For the text-containing cell, return its midpoint in [x, y] coordinate format. 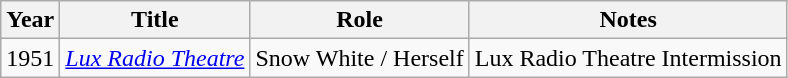
Notes [628, 20]
1951 [30, 58]
Lux Radio Theatre Intermission [628, 58]
Snow White / Herself [360, 58]
Lux Radio Theatre [155, 58]
Year [30, 20]
Title [155, 20]
Role [360, 20]
